Provide the (X, Y) coordinate of the cell's center where the given text is located.  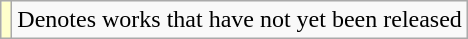
Denotes works that have not yet been released (240, 20)
